Extract the [X, Y] coordinate from the center of the cell holding the provided text.  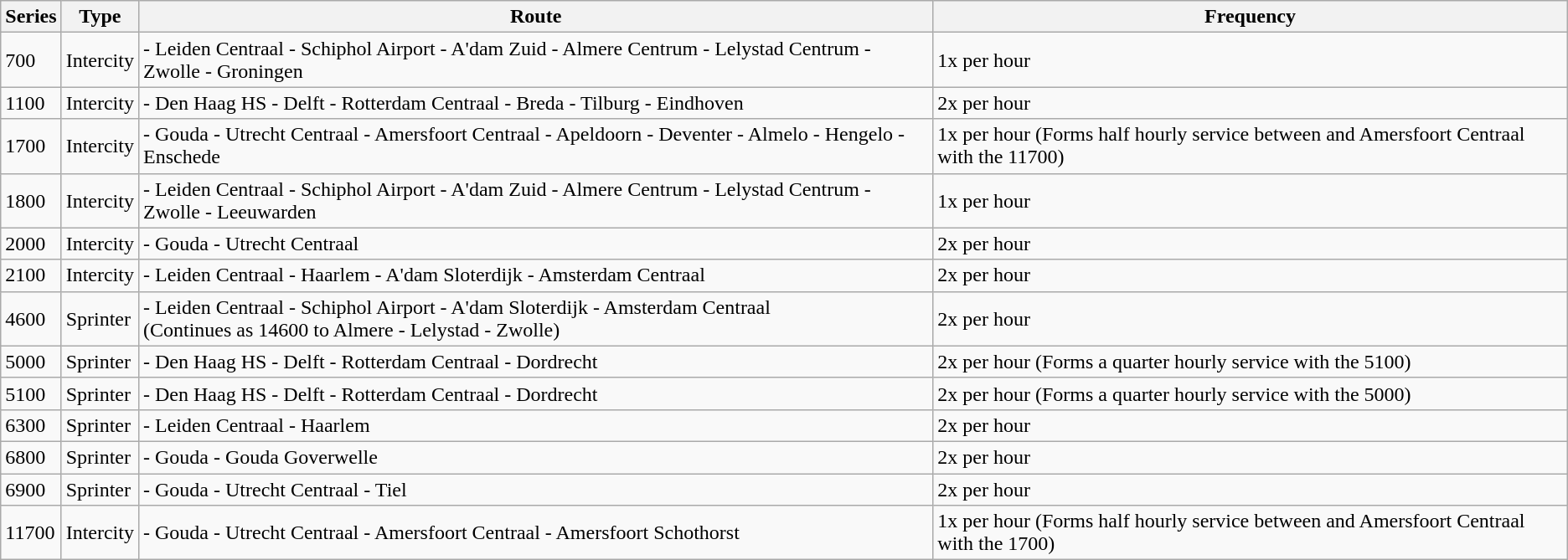
- Leiden Centraal - Haarlem [535, 425]
6800 [31, 457]
- Den Haag HS - Delft - Rotterdam Centraal - Breda - Tilburg - Eindhoven [535, 103]
- Leiden Centraal - Schiphol Airport - A'dam Zuid - Almere Centrum - Lelystad Centrum - Zwolle - Groningen [535, 60]
1x per hour (Forms half hourly service between and Amersfoort Centraal with the 1700) [1250, 532]
4600 [31, 318]
Series [31, 17]
- Gouda - Utrecht Centraal - Amersfoort Centraal - Apeldoorn - Deventer - Almelo - Hengelo - Enschede [535, 146]
- Gouda - Utrecht Centraal - Amersfoort Centraal - Amersfoort Schothorst [535, 532]
1100 [31, 103]
2x per hour (Forms a quarter hourly service with the 5000) [1250, 393]
1x per hour (Forms half hourly service between and Amersfoort Centraal with the 11700) [1250, 146]
5000 [31, 362]
11700 [31, 532]
Type [100, 17]
- Leiden Centraal - Schiphol Airport - A'dam Zuid - Almere Centrum - Lelystad Centrum - Zwolle - Leeuwarden [535, 201]
- Leiden Centraal - Haarlem - A'dam Sloterdijk - Amsterdam Centraal [535, 275]
6900 [31, 490]
- Gouda - Utrecht Centraal [535, 244]
1800 [31, 201]
- Leiden Centraal - Schiphol Airport - A'dam Sloterdijk - Amsterdam Centraal(Continues as 14600 to Almere - Lelystad - Zwolle) [535, 318]
2x per hour (Forms a quarter hourly service with the 5100) [1250, 362]
2000 [31, 244]
- Gouda - Utrecht Centraal - Tiel [535, 490]
- Gouda - Gouda Goverwelle [535, 457]
Frequency [1250, 17]
6300 [31, 425]
700 [31, 60]
2100 [31, 275]
1700 [31, 146]
5100 [31, 393]
Route [535, 17]
